Return the (X, Y) coordinate for the center point of the cell that contains the specified text.  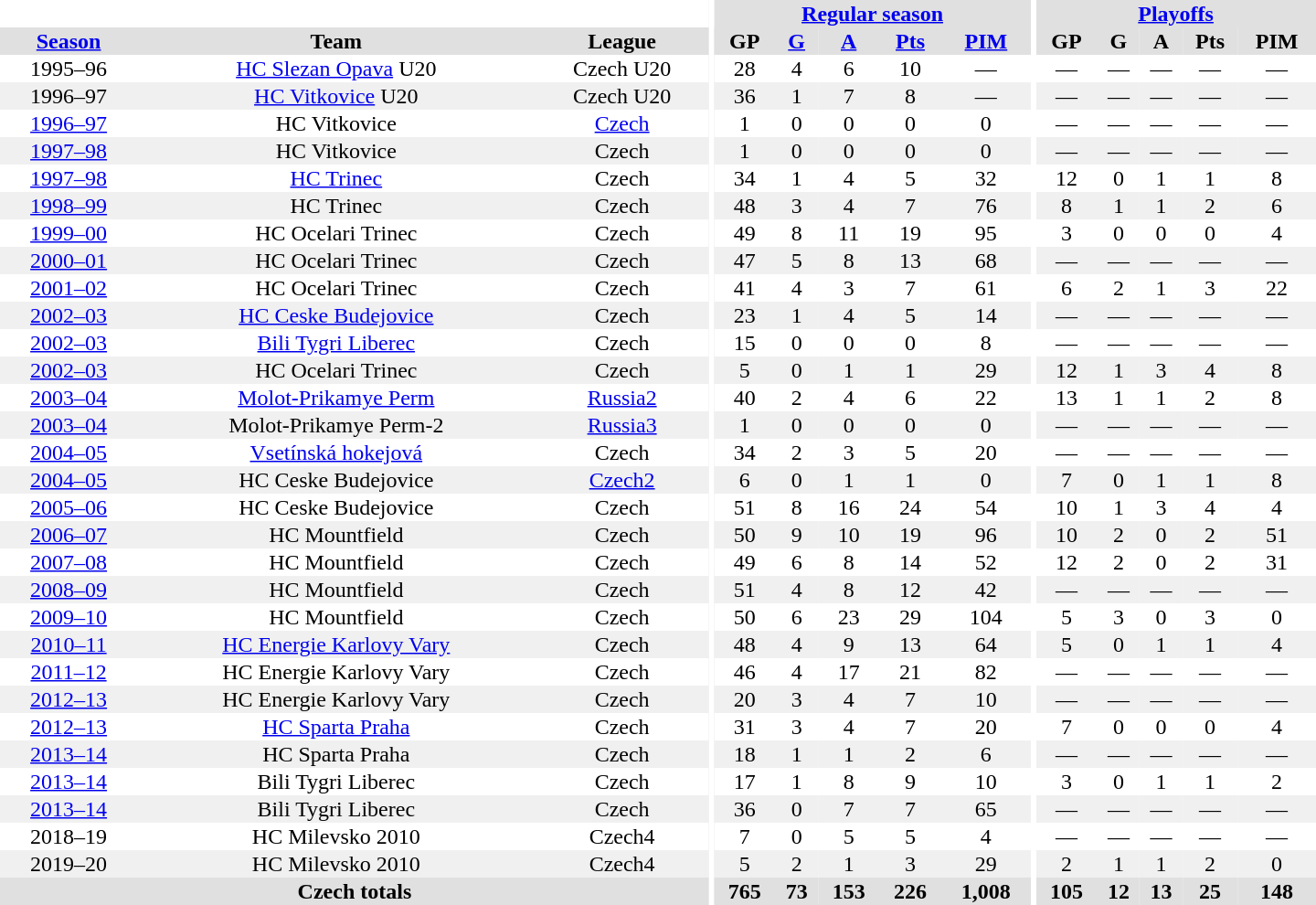
1998–99 (69, 206)
105 (1066, 891)
2006–07 (69, 535)
Russia3 (621, 425)
46 (744, 672)
2005–06 (69, 507)
21 (910, 672)
HC Vitkovice U20 (336, 96)
2007–08 (69, 562)
54 (986, 507)
League (621, 41)
95 (986, 233)
18 (744, 754)
2019–20 (69, 864)
Czech totals (355, 891)
148 (1277, 891)
40 (744, 398)
153 (848, 891)
68 (986, 261)
32 (986, 178)
Russia2 (621, 398)
2011–12 (69, 672)
52 (986, 562)
96 (986, 535)
1995–96 (69, 69)
Czech2 (621, 480)
HC Slezan Opava U20 (336, 69)
24 (910, 507)
226 (910, 891)
Regular season (872, 14)
73 (797, 891)
Vsetínská hokejová (336, 452)
41 (744, 288)
47 (744, 261)
61 (986, 288)
Molot-Prikamye Perm (336, 398)
2010–11 (69, 644)
28 (744, 69)
64 (986, 644)
Season (69, 41)
1999–00 (69, 233)
25 (1210, 891)
Molot-Prikamye Perm-2 (336, 425)
65 (986, 809)
1,008 (986, 891)
Playoffs (1175, 14)
42 (986, 590)
11 (848, 233)
2000–01 (69, 261)
82 (986, 672)
104 (986, 617)
16 (848, 507)
76 (986, 206)
15 (744, 343)
2018–19 (69, 836)
2009–10 (69, 617)
2008–09 (69, 590)
Team (336, 41)
2001–02 (69, 288)
765 (744, 891)
